Scan for the cell matching the given text and deliver its [x, y] coordinate at center. 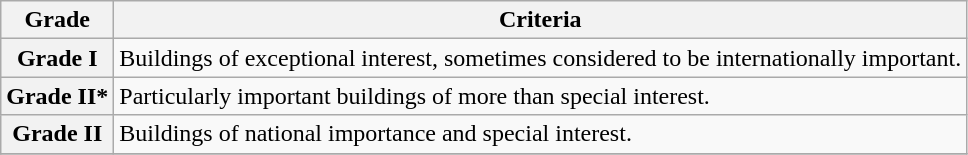
Buildings of exceptional interest, sometimes considered to be internationally important. [540, 58]
Grade [58, 20]
Particularly important buildings of more than special interest. [540, 96]
Grade I [58, 58]
Buildings of national importance and special interest. [540, 134]
Criteria [540, 20]
Grade II* [58, 96]
Grade II [58, 134]
